Search for the cell housing the specified text and yield its [x, y] center coordinate. 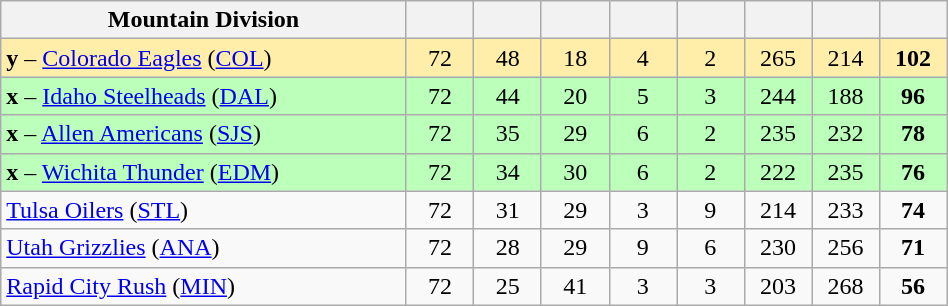
Tulsa Oilers (STL) [204, 210]
222 [778, 172]
25 [508, 286]
34 [508, 172]
35 [508, 134]
232 [846, 134]
41 [575, 286]
Utah Grizzlies (ANA) [204, 248]
x – Wichita Thunder (EDM) [204, 172]
230 [778, 248]
30 [575, 172]
74 [913, 210]
4 [643, 58]
265 [778, 58]
78 [913, 134]
y – Colorado Eagles (COL) [204, 58]
31 [508, 210]
244 [778, 96]
188 [846, 96]
56 [913, 286]
5 [643, 96]
18 [575, 58]
71 [913, 248]
256 [846, 248]
203 [778, 286]
96 [913, 96]
x – Allen Americans (SJS) [204, 134]
48 [508, 58]
x – Idaho Steelheads (DAL) [204, 96]
Mountain Division [204, 20]
102 [913, 58]
28 [508, 248]
20 [575, 96]
268 [846, 286]
76 [913, 172]
233 [846, 210]
Rapid City Rush (MIN) [204, 286]
44 [508, 96]
